Search for the cell housing the specified text and yield its (x, y) center coordinate. 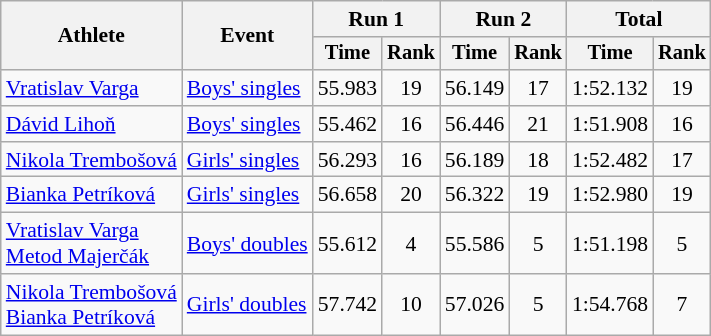
Dávid Lihoň (92, 124)
Run 2 (504, 19)
Vratislav Varga (92, 88)
20 (411, 195)
56.322 (474, 195)
Nikola Trembošová (92, 160)
21 (538, 124)
56.189 (474, 160)
55.586 (474, 244)
7 (682, 304)
56.446 (474, 124)
1:51.908 (610, 124)
Athlete (92, 36)
10 (411, 304)
57.742 (348, 304)
55.612 (348, 244)
1:52.980 (610, 195)
Event (248, 36)
Boys' doubles (248, 244)
1:52.482 (610, 160)
56.149 (474, 88)
Bianka Petríková (92, 195)
55.462 (348, 124)
Vratislav VargaMetod Majerčák (92, 244)
56.293 (348, 160)
1:54.768 (610, 304)
Run 1 (376, 19)
57.026 (474, 304)
Nikola TrembošováBianka Petríková (92, 304)
1:51.198 (610, 244)
Girls' doubles (248, 304)
55.983 (348, 88)
1:52.132 (610, 88)
56.658 (348, 195)
Total (639, 19)
4 (411, 244)
18 (538, 160)
